For the text-containing cell, return its midpoint in (X, Y) coordinate format. 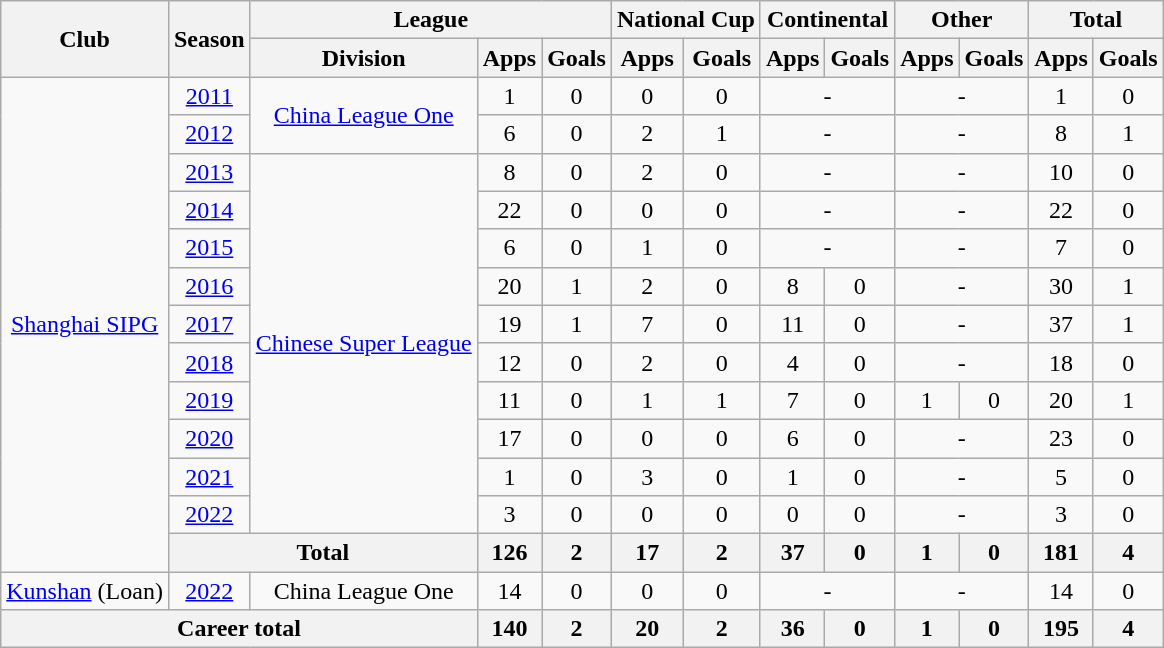
Kunshan (Loan) (85, 591)
2017 (209, 324)
36 (792, 629)
195 (1061, 629)
Chinese Super League (364, 344)
2013 (209, 172)
126 (509, 553)
2012 (209, 134)
2020 (209, 438)
Division (364, 58)
2016 (209, 286)
Club (85, 39)
National Cup (686, 20)
30 (1061, 286)
19 (509, 324)
2011 (209, 96)
2015 (209, 248)
18 (1061, 362)
10 (1061, 172)
2018 (209, 362)
140 (509, 629)
2021 (209, 477)
12 (509, 362)
League (430, 20)
181 (1061, 553)
2014 (209, 210)
Career total (239, 629)
Shanghai SIPG (85, 324)
Continental (827, 20)
5 (1061, 477)
Season (209, 39)
Other (962, 20)
2019 (209, 400)
23 (1061, 438)
